Locate the cell with the specified text and output its (x, y) center coordinate. 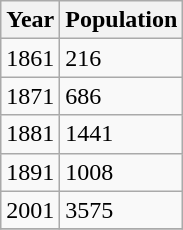
1881 (30, 134)
686 (122, 96)
1861 (30, 58)
Population (122, 20)
3575 (122, 210)
Year (30, 20)
1891 (30, 172)
1871 (30, 96)
216 (122, 58)
1008 (122, 172)
2001 (30, 210)
1441 (122, 134)
